Provide the (X, Y) coordinate of the cell's center where the given text is located.  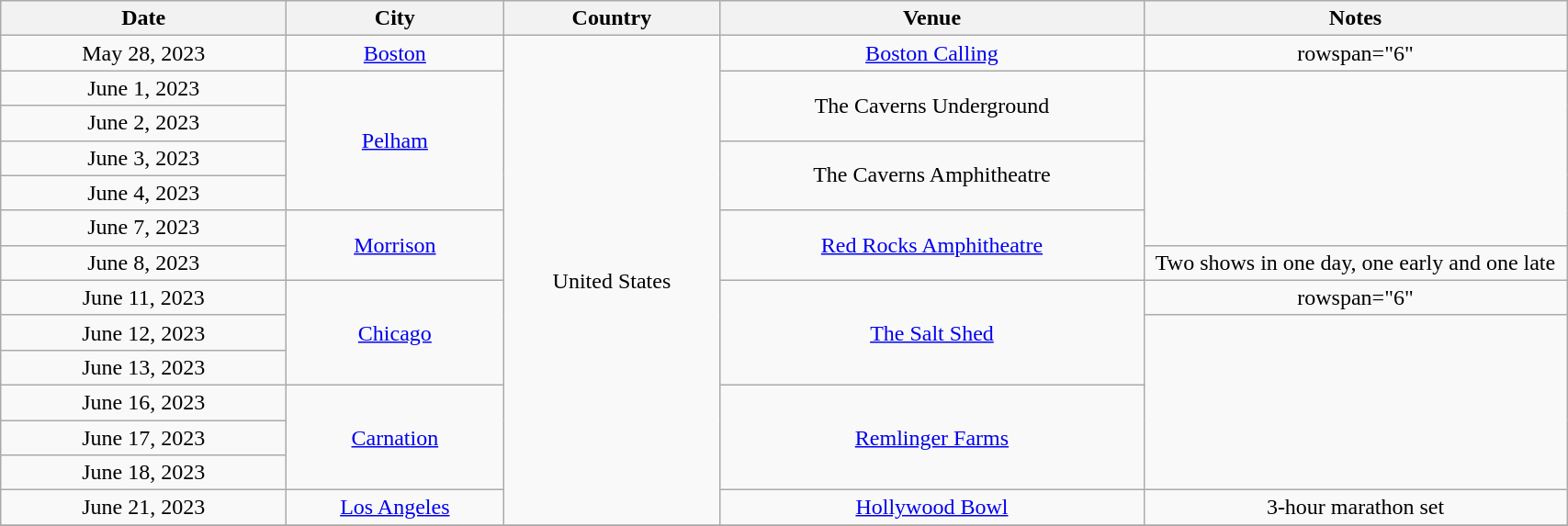
June 18, 2023 (143, 473)
May 28, 2023 (143, 53)
Notes (1356, 18)
June 1, 2023 (143, 88)
Los Angeles (395, 508)
The Caverns Underground (931, 106)
June 4, 2023 (143, 193)
Carnation (395, 437)
June 11, 2023 (143, 297)
June 8, 2023 (143, 263)
June 7, 2023 (143, 228)
Date (143, 18)
Country (612, 18)
3-hour marathon set (1356, 508)
Boston Calling (931, 53)
The Salt Shed (931, 332)
Remlinger Farms (931, 437)
Chicago (395, 332)
June 12, 2023 (143, 332)
Venue (931, 18)
June 3, 2023 (143, 158)
Red Rocks Amphitheatre (931, 245)
June 2, 2023 (143, 123)
June 17, 2023 (143, 438)
Morrison (395, 245)
The Caverns Amphitheatre (931, 175)
Two shows in one day, one early and one late (1356, 263)
June 16, 2023 (143, 402)
Pelham (395, 140)
City (395, 18)
June 21, 2023 (143, 508)
Boston (395, 53)
United States (612, 281)
Hollywood Bowl (931, 508)
June 13, 2023 (143, 367)
